Provide the (X, Y) coordinate of the cell's center where the given text is located.  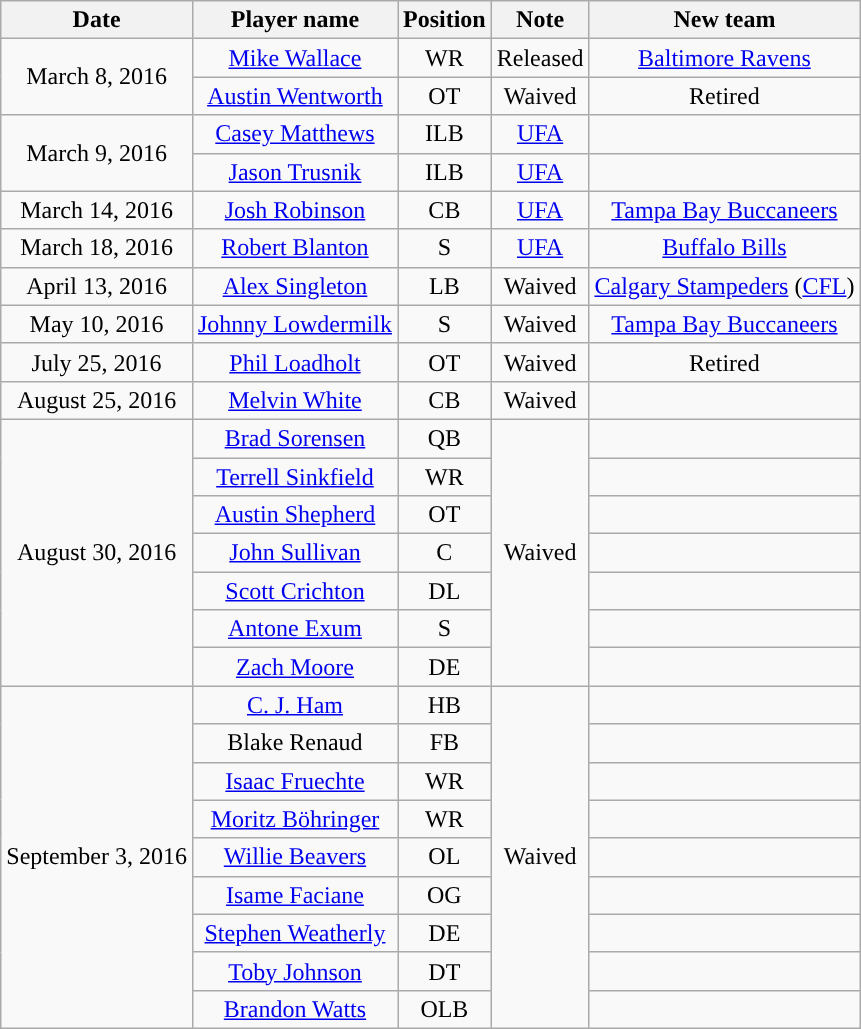
Released (540, 58)
Brad Sorensen (294, 438)
FB (445, 743)
Brandon Watts (294, 1009)
August 30, 2016 (97, 552)
Stephen Weatherly (294, 933)
LB (445, 286)
Willie Beavers (294, 857)
Buffalo Bills (724, 248)
July 25, 2016 (97, 362)
Isame Faciane (294, 895)
March 8, 2016 (97, 77)
Toby Johnson (294, 971)
HB (445, 705)
Casey Matthews (294, 134)
DT (445, 971)
Calgary Stampeders (CFL) (724, 286)
Position (445, 20)
Baltimore Ravens (724, 58)
Phil Loadholt (294, 362)
September 3, 2016 (97, 858)
Johnny Lowdermilk (294, 324)
Jason Trusnik (294, 172)
QB (445, 438)
Alex Singleton (294, 286)
Austin Shepherd (294, 515)
C (445, 553)
DL (445, 591)
OG (445, 895)
Note (540, 20)
March 14, 2016 (97, 210)
April 13, 2016 (97, 286)
Mike Wallace (294, 58)
March 18, 2016 (97, 248)
Melvin White (294, 400)
Antone Exum (294, 629)
OL (445, 857)
New team (724, 20)
Josh Robinson (294, 210)
Isaac Fruechte (294, 781)
Robert Blanton (294, 248)
Moritz Böhringer (294, 819)
Terrell Sinkfield (294, 477)
August 25, 2016 (97, 400)
Player name (294, 20)
John Sullivan (294, 553)
May 10, 2016 (97, 324)
Date (97, 20)
Scott Crichton (294, 591)
Blake Renaud (294, 743)
OLB (445, 1009)
Austin Wentworth (294, 96)
Zach Moore (294, 667)
C. J. Ham (294, 705)
March 9, 2016 (97, 153)
